Return [X, Y] of the center of cell containing provided text 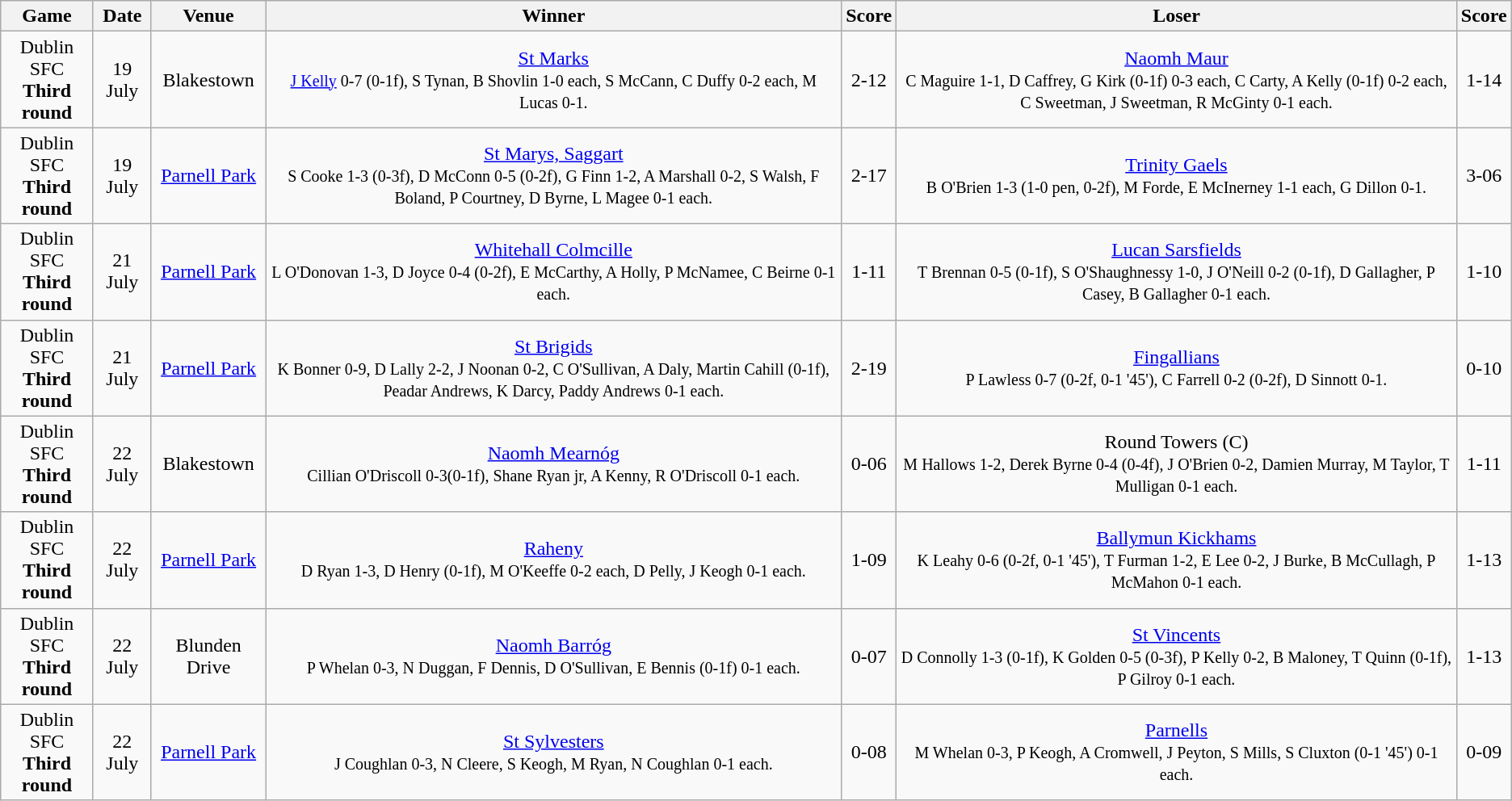
Trinity GaelsB O'Brien 1-3 (1-0 pen, 0-2f), M Forde, E McInerney 1-1 each, G Dillon 0-1. [1177, 176]
Date [122, 16]
St Marys, SaggartS Cooke 1-3 (0-3f), D McConn 0-5 (0-2f), G Finn 1-2, A Marshall 0-2, S Walsh, F Boland, P Courtney, D Byrne, L Magee 0-1 each. [554, 176]
2-12 [869, 79]
3-06 [1484, 176]
Venue [208, 16]
FingalliansP Lawless 0-7 (0-2f, 0-1 '45'), C Farrell 0-2 (0-2f), D Sinnott 0-1. [1177, 368]
1-14 [1484, 79]
Blunden Drive [208, 656]
Lucan SarsfieldsT Brennan 0-5 (0-1f), S O'Shaughnessy 1-0, J O'Neill 0-2 (0-1f), D Gallagher, P Casey, B Gallagher 0-1 each. [1177, 271]
0-09 [1484, 753]
St BrigidsK Bonner 0-9, D Lally 2-2, J Noonan 0-2, C O'Sullivan, A Daly, Martin Cahill (0-1f), Peadar Andrews, K Darcy, Paddy Andrews 0-1 each. [554, 368]
0-10 [1484, 368]
1-10 [1484, 271]
0-08 [869, 753]
2-17 [869, 176]
Naomh MaurC Maguire 1-1, D Caffrey, G Kirk (0-1f) 0-3 each, C Carty, A Kelly (0-1f) 0-2 each, C Sweetman, J Sweetman, R McGinty 0-1 each. [1177, 79]
RahenyD Ryan 1-3, D Henry (0-1f), M O'Keeffe 0-2 each, D Pelly, J Keogh 0-1 each. [554, 560]
Game [47, 16]
Naomh BarrógP Whelan 0-3, N Duggan, F Dennis, D O'Sullivan, E Bennis (0-1f) 0-1 each. [554, 656]
Ballymun KickhamsK Leahy 0-6 (0-2f, 0-1 '45'), T Furman 1-2, E Lee 0-2, J Burke, B McCullagh, P McMahon 0-1 each. [1177, 560]
St MarksJ Kelly 0-7 (0-1f), S Tynan, B Shovlin 1-0 each, S McCann, C Duffy 0-2 each, M Lucas 0-1. [554, 79]
St SylvestersJ Coughlan 0-3, N Cleere, S Keogh, M Ryan, N Coughlan 0-1 each. [554, 753]
0-06 [869, 463]
Round Towers (C)M Hallows 1-2, Derek Byrne 0-4 (0-4f), J O'Brien 0-2, Damien Murray, M Taylor, T Mulligan 0-1 each. [1177, 463]
St VincentsD Connolly 1-3 (0-1f), K Golden 0-5 (0-3f), P Kelly 0-2, B Maloney, T Quinn (0-1f), P Gilroy 0-1 each. [1177, 656]
1-09 [869, 560]
Winner [554, 16]
Naomh MearnógCillian O'Driscoll 0-3(0-1f), Shane Ryan jr, A Kenny, R O'Driscoll 0-1 each. [554, 463]
0-07 [869, 656]
Whitehall ColmcilleL O'Donovan 1-3, D Joyce 0-4 (0-2f), E McCarthy, A Holly, P McNamee, C Beirne 0-1 each. [554, 271]
ParnellsM Whelan 0-3, P Keogh, A Cromwell, J Peyton, S Mills, S Cluxton (0-1 '45') 0-1 each. [1177, 753]
Loser [1177, 16]
2-19 [869, 368]
